Return [X, Y] of the center of cell containing provided text 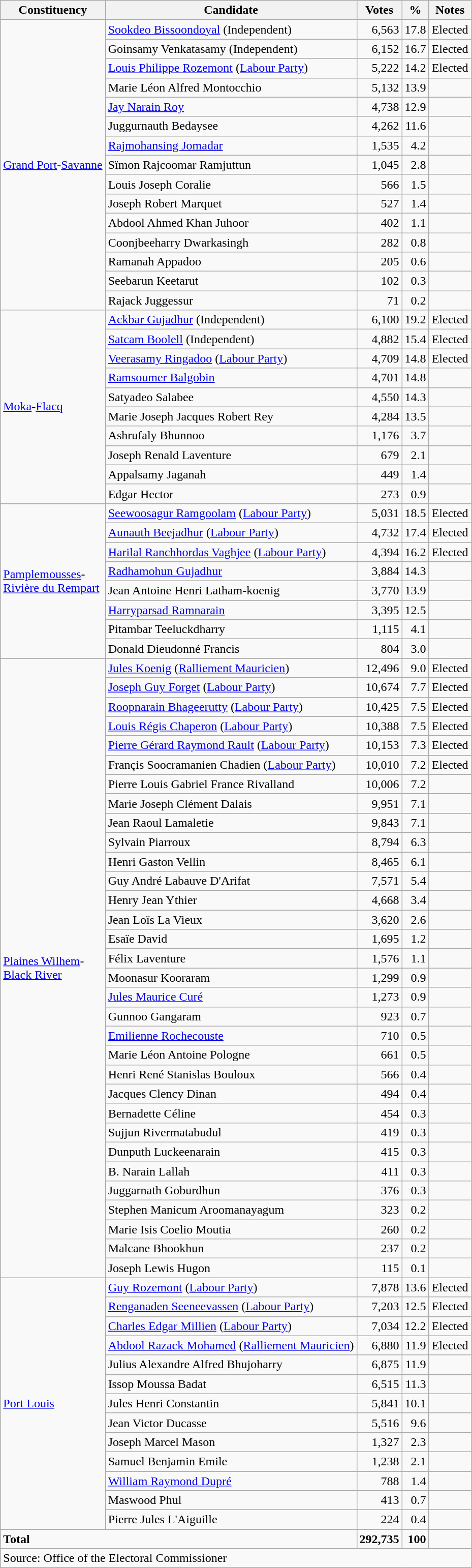
Satyadeo Salabee [231, 397]
Joseph Renald Laventure [231, 455]
Pierre Jules L'Aiguille [231, 1520]
1,045 [379, 165]
Ramsoumer Balgobin [231, 378]
7.3 [416, 745]
Grand Port-Savanne [53, 165]
William Raymond Dupré [231, 1481]
1.2 [416, 939]
102 [379, 281]
1,273 [379, 997]
Malcane Bhookhun [231, 1249]
6,563 [379, 29]
Juggurnauth Bedaysee [231, 126]
Jay Narain Roy [231, 107]
B. Narain Lallah [231, 1171]
10.1 [416, 1403]
Abdool Razack Mohamed (Ralliement Mauricien) [231, 1345]
17.8 [416, 29]
3,884 [379, 571]
Pierre Gérard Raymond Rault (Labour Party) [231, 745]
Jules Maurice Curé [231, 997]
5,031 [379, 513]
402 [379, 223]
Coonjbeeharry Dwarkasingh [231, 243]
Joseph Robert Marquet [231, 203]
Appalsamy Jaganah [231, 474]
Jean Victor Ducasse [231, 1423]
4.1 [416, 629]
1,576 [379, 958]
3.4 [416, 900]
13.6 [416, 1287]
11.3 [416, 1384]
Julius Alexandre Alfred Bhujoharry [231, 1365]
10,006 [379, 784]
12.9 [416, 107]
4,262 [379, 126]
224 [379, 1520]
6,152 [379, 49]
Joseph Marcel Mason [231, 1442]
Notes [450, 10]
4,732 [379, 532]
5,222 [379, 68]
11.6 [416, 126]
Jean Loïs La Vieux [231, 920]
5,841 [379, 1403]
Ramanah Appadoo [231, 262]
5.4 [416, 881]
12.2 [416, 1326]
1,115 [379, 629]
Marie Léon Antoine Pologne [231, 1055]
0.8 [416, 243]
323 [379, 1210]
4.2 [416, 145]
Seebarun Keetarut [231, 281]
Pamplemousses-Rivière du Rempart [53, 581]
10,153 [379, 745]
282 [379, 243]
Stephen Manicum Aroomanayagum [231, 1210]
Satcam Boolell (Independent) [231, 339]
6,875 [379, 1365]
3.0 [416, 649]
Louis Philippe Rozemont (Labour Party) [231, 68]
18.5 [416, 513]
10,010 [379, 765]
Henry Jean Ythier [231, 900]
Louis Régis Chaperon (Labour Party) [231, 726]
2.3 [416, 1442]
Marie Joseph Jacques Robert Rey [231, 416]
Sylvain Piarroux [231, 842]
7,571 [379, 881]
Dunputh Luckeenarain [231, 1152]
Roopnarain Bhageerutty (Labour Party) [231, 707]
6.1 [416, 862]
Jules Henri Constantin [231, 1403]
0.1 [416, 1268]
7.7 [416, 687]
% [416, 10]
237 [379, 1249]
Total [179, 1539]
4,882 [379, 339]
Port Louis [53, 1403]
Jean Raoul Lamaletie [231, 823]
Jean Antoine Henri Latham-koenig [231, 591]
3.7 [416, 436]
4,394 [379, 552]
Samuel Benjamin Emile [231, 1461]
710 [379, 1036]
292,735 [379, 1539]
494 [379, 1094]
Moonasur Kooraram [231, 978]
Juggarnath Goburdhun [231, 1191]
6.3 [416, 842]
Joseph Lewis Hugon [231, 1268]
Veerasamy Ringadoo (Labour Party) [231, 358]
Source: Office of the Electoral Commissioner [236, 1558]
100 [416, 1539]
4,550 [379, 397]
16.2 [416, 552]
10,388 [379, 726]
Pierre Louis Gabriel France Rivalland [231, 784]
Sookdeo Bissoondoyal (Independent) [231, 29]
Constituency [53, 10]
14.2 [416, 68]
1,238 [379, 1461]
5,132 [379, 87]
1.5 [416, 184]
2.6 [416, 920]
Emilienne Rochecouste [231, 1036]
71 [379, 300]
Joseph Guy Forget (Labour Party) [231, 687]
Guy André Labauve D'Arifat [231, 881]
Goinsamy Venkatasamy (Independent) [231, 49]
Candidate [231, 10]
804 [379, 649]
115 [379, 1268]
923 [379, 1016]
6,100 [379, 320]
376 [379, 1191]
Henri René Stanislas Bouloux [231, 1074]
260 [379, 1229]
7,203 [379, 1307]
413 [379, 1500]
17.4 [416, 532]
Guy Rozemont (Labour Party) [231, 1287]
15.4 [416, 339]
Maswood Phul [231, 1500]
Sujjun Rivermatabudul [231, 1132]
Pitambar Teeluckdharry [231, 629]
Jules Koenig (Ralliement Mauricien) [231, 668]
12,496 [379, 668]
9.0 [416, 668]
3,620 [379, 920]
Ackbar Gujadhur (Independent) [231, 320]
4,709 [379, 358]
Plaines Wilhem-Black River [53, 968]
2.8 [416, 165]
7,878 [379, 1287]
3,770 [379, 591]
10,674 [379, 687]
Moka-Flacq [53, 407]
Votes [379, 10]
13.5 [416, 416]
415 [379, 1152]
Aunauth Beejadhur (Labour Party) [231, 532]
Marie Joseph Clément Dalais [231, 803]
4,701 [379, 378]
788 [379, 1481]
1,299 [379, 978]
Radhamohun Gujadhur [231, 571]
Henri Gaston Vellin [231, 862]
1,695 [379, 939]
Gunnoo Gangaram [231, 1016]
Ashrufaly Bhunnoo [231, 436]
454 [379, 1113]
Renganaden Seeneevassen (Labour Party) [231, 1307]
Esaïe David [231, 939]
7,034 [379, 1326]
6,515 [379, 1384]
5,516 [379, 1423]
6,880 [379, 1345]
661 [379, 1055]
Françis Soocramanien Chadien (Labour Party) [231, 765]
4,668 [379, 900]
205 [379, 262]
16.7 [416, 49]
Bernadette Céline [231, 1113]
Charles Edgar Millien (Labour Party) [231, 1326]
0.6 [416, 262]
9,843 [379, 823]
273 [379, 494]
Marie Léon Alfred Montocchio [231, 87]
Harryparsad Ramnarain [231, 610]
419 [379, 1132]
8,794 [379, 842]
Rajack Juggessur [231, 300]
Sïmon Rajcoomar Ramjuttun [231, 165]
Jacques Clency Dinan [231, 1094]
Issop Moussa Badat [231, 1384]
Harilal Ranchhordas Vaghjee (Labour Party) [231, 552]
1,176 [379, 436]
1,535 [379, 145]
4,738 [379, 107]
3,395 [379, 610]
19.2 [416, 320]
Marie Isis Coelio Moutia [231, 1229]
8,465 [379, 862]
Donald Dieudonné Francis [231, 649]
411 [379, 1171]
9,951 [379, 803]
679 [379, 455]
4,284 [379, 416]
10,425 [379, 707]
Félix Laventure [231, 958]
Edgar Hector [231, 494]
Abdool Ahmed Khan Juhoor [231, 223]
1,327 [379, 1442]
Seewoosagur Ramgoolam (Labour Party) [231, 513]
Rajmohansing Jomadar [231, 145]
9.6 [416, 1423]
527 [379, 203]
Louis Joseph Coralie [231, 184]
449 [379, 474]
